Output the [X, Y] coordinate of the center of the cell containing the given text.  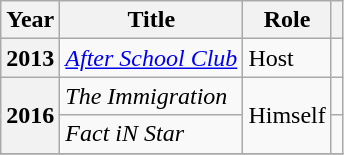
2016 [30, 115]
Fact iN Star [152, 134]
2013 [30, 58]
After School Club [152, 58]
Title [152, 20]
Host [287, 58]
Himself [287, 115]
Year [30, 20]
Role [287, 20]
The Immigration [152, 96]
